Scan for the cell matching the given text and deliver its (X, Y) coordinate at center. 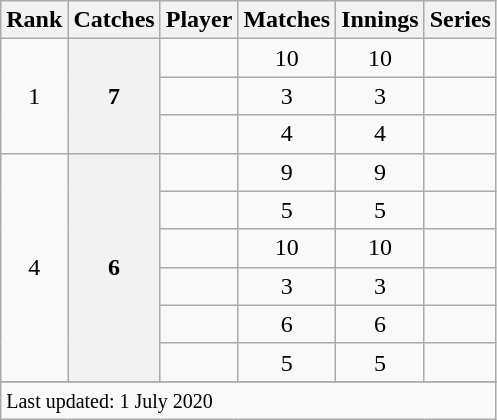
1 (34, 96)
Matches (287, 20)
Rank (34, 20)
7 (114, 96)
Last updated: 1 July 2020 (249, 400)
Series (460, 20)
Player (199, 20)
Catches (114, 20)
Innings (380, 20)
